Output the [X, Y] coordinate of the center of the cell containing the given text.  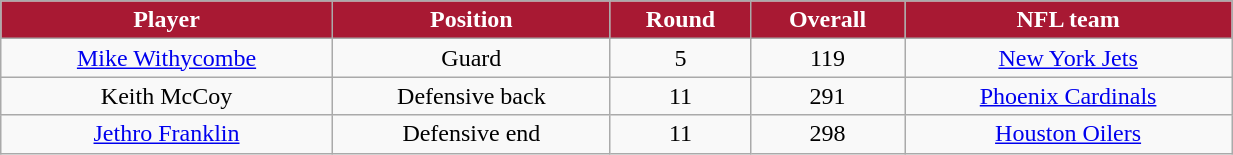
119 [828, 58]
Mike Withycombe [167, 58]
Player [167, 20]
Phoenix Cardinals [1068, 96]
291 [828, 96]
298 [828, 134]
NFL team [1068, 20]
Houston Oilers [1068, 134]
Defensive back [471, 96]
Position [471, 20]
5 [680, 58]
Keith McCoy [167, 96]
Jethro Franklin [167, 134]
Overall [828, 20]
Defensive end [471, 134]
Round [680, 20]
New York Jets [1068, 58]
Guard [471, 58]
